Find where the given text appears and provide that cell's center as (x, y) coordinate. 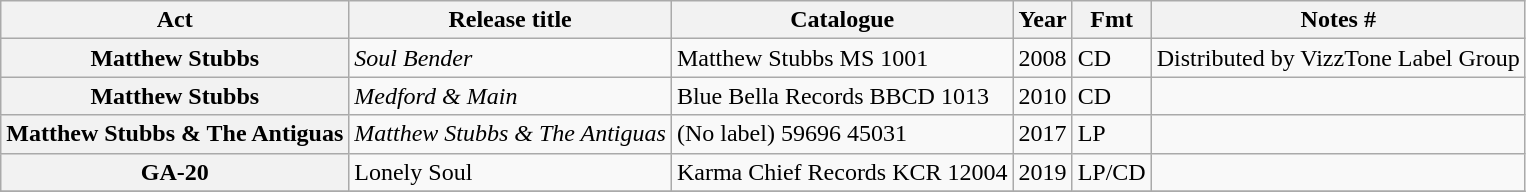
Release title (510, 20)
Notes # (1338, 20)
Matthew Stubbs MS 1001 (842, 58)
2010 (1042, 96)
2008 (1042, 58)
Year (1042, 20)
2017 (1042, 134)
Distributed by VizzTone Label Group (1338, 58)
Act (175, 20)
Medford & Main (510, 96)
Catalogue (842, 20)
(No label) 59696 45031 (842, 134)
Karma Chief Records KCR 12004 (842, 172)
Fmt (1112, 20)
2019 (1042, 172)
LP (1112, 134)
GA-20 (175, 172)
Soul Bender (510, 58)
LP/CD (1112, 172)
Lonely Soul (510, 172)
Blue Bella Records BBCD 1013 (842, 96)
